Provide the [X, Y] coordinate of the cell's center where the given text is located.  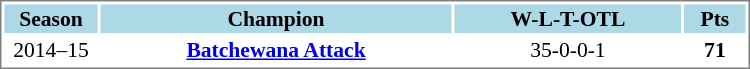
2014–15 [50, 50]
Season [50, 18]
W-L-T-OTL [568, 18]
35-0-0-1 [568, 50]
Champion [276, 18]
Pts [714, 18]
Batchewana Attack [276, 50]
71 [714, 50]
